Return the [x, y] coordinate for the center point of the cell that contains the specified text.  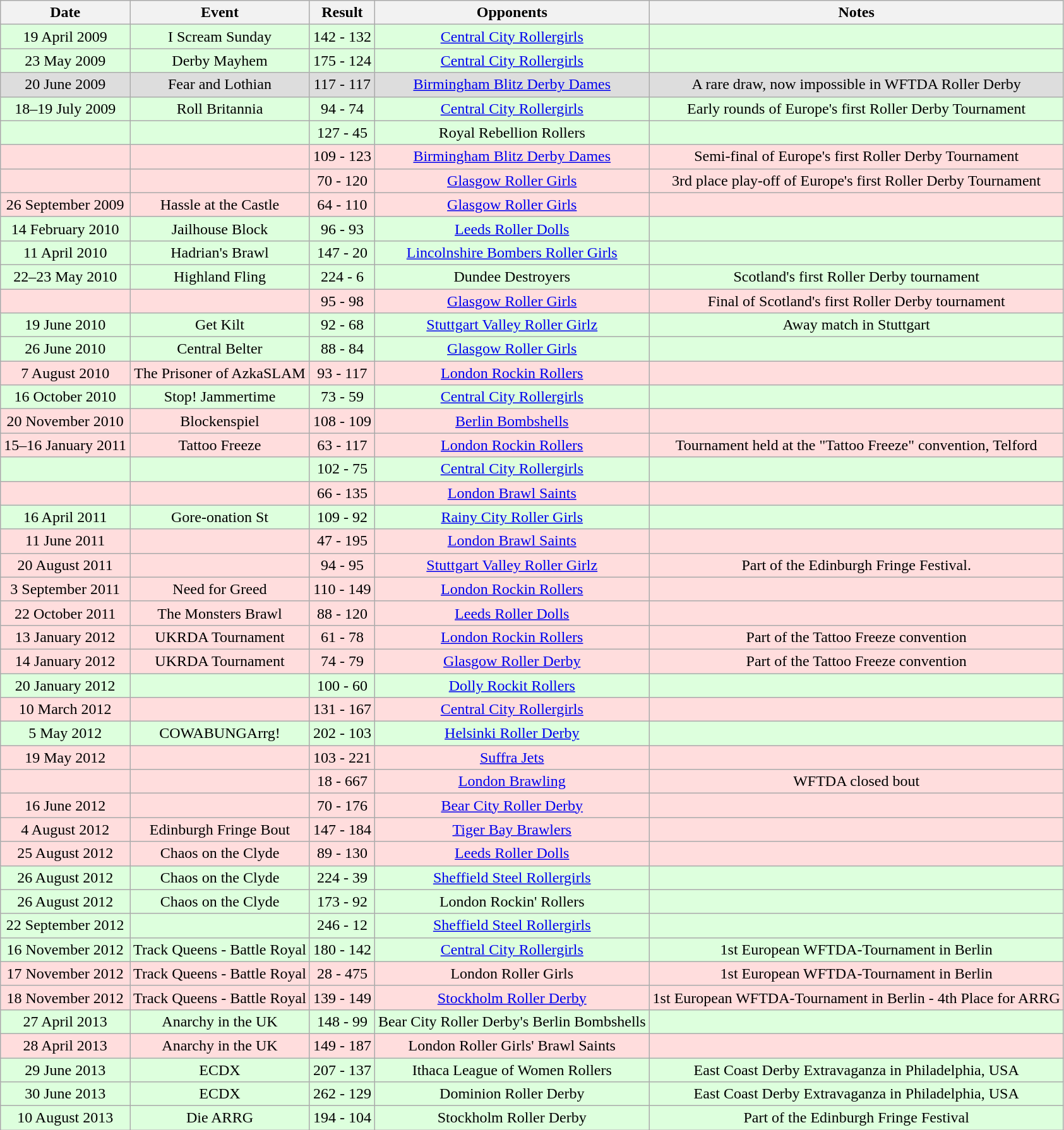
102 - 75 [342, 469]
WFTDA closed bout [856, 782]
Part of the Edinburgh Fringe Festival. [856, 565]
Derby Mayhem [220, 61]
16 April 2011 [66, 517]
47 - 195 [342, 541]
Bear City Roller Derby's Berlin Bombshells [511, 1021]
109 - 123 [342, 157]
89 - 130 [342, 853]
Notes [856, 13]
28 April 2013 [66, 1045]
142 - 132 [342, 37]
13 January 2012 [66, 637]
10 August 2013 [66, 1118]
16 October 2010 [66, 397]
London Brawling [511, 782]
63 - 117 [342, 445]
94 - 95 [342, 565]
London Roller Girls' Brawl Saints [511, 1045]
Fear and Lothian [220, 85]
64 - 110 [342, 205]
100 - 60 [342, 685]
Opponents [511, 13]
22 September 2012 [66, 925]
23 May 2009 [66, 61]
202 - 103 [342, 734]
175 - 124 [342, 61]
95 - 98 [342, 301]
Central Belter [220, 349]
147 - 184 [342, 830]
I Scream Sunday [220, 37]
Lincolnshire Bombers Roller Girls [511, 253]
7 August 2010 [66, 373]
London Rockin' Rollers [511, 901]
92 - 68 [342, 325]
110 - 149 [342, 589]
26 June 2010 [66, 349]
Hadrian's Brawl [220, 253]
Tournament held at the "Tattoo Freeze" convention, Telford [856, 445]
Scotland's first Roller Derby tournament [856, 277]
127 - 45 [342, 133]
180 - 142 [342, 949]
Stop! Jammertime [220, 397]
96 - 93 [342, 229]
Glasgow Roller Derby [511, 661]
Away match in Stuttgart [856, 325]
Suffra Jets [511, 758]
149 - 187 [342, 1045]
246 - 12 [342, 925]
Hassle at the Castle [220, 205]
19 April 2009 [66, 37]
The Prisoner of AzkaSLAM [220, 373]
The Monsters Brawl [220, 613]
Dundee Destroyers [511, 277]
194 - 104 [342, 1118]
224 - 39 [342, 877]
Event [220, 13]
Gore-onation St [220, 517]
4 August 2012 [66, 830]
10 March 2012 [66, 710]
Blockenspiel [220, 421]
Royal Rebellion Rollers [511, 133]
Tiger Bay Brawlers [511, 830]
16 June 2012 [66, 806]
Get Kilt [220, 325]
Dolly Rockit Rollers [511, 685]
14 February 2010 [66, 229]
88 - 120 [342, 613]
131 - 167 [342, 710]
25 August 2012 [66, 853]
70 - 176 [342, 806]
Result [342, 13]
117 - 117 [342, 85]
61 - 78 [342, 637]
19 June 2010 [66, 325]
22–23 May 2010 [66, 277]
147 - 20 [342, 253]
27 April 2013 [66, 1021]
London Roller Girls [511, 973]
29 June 2013 [66, 1070]
Berlin Bombshells [511, 421]
28 - 475 [342, 973]
20 August 2011 [66, 565]
COWABUNGArrg! [220, 734]
88 - 84 [342, 349]
11 June 2011 [66, 541]
Roll Britannia [220, 109]
74 - 79 [342, 661]
Early rounds of Europe's first Roller Derby Tournament [856, 109]
Bear City Roller Derby [511, 806]
Ithaca League of Women Rollers [511, 1070]
16 November 2012 [66, 949]
70 - 120 [342, 181]
30 June 2013 [66, 1094]
103 - 221 [342, 758]
Edinburgh Fringe Bout [220, 830]
18 - 667 [342, 782]
Semi-final of Europe's first Roller Derby Tournament [856, 157]
3 September 2011 [66, 589]
19 May 2012 [66, 758]
Jailhouse Block [220, 229]
Highland Fling [220, 277]
17 November 2012 [66, 973]
20 January 2012 [66, 685]
73 - 59 [342, 397]
Rainy City Roller Girls [511, 517]
15–16 January 2011 [66, 445]
66 - 135 [342, 493]
173 - 92 [342, 901]
109 - 92 [342, 517]
Die ARRG [220, 1118]
Tattoo Freeze [220, 445]
94 - 74 [342, 109]
93 - 117 [342, 373]
20 June 2009 [66, 85]
22 October 2011 [66, 613]
Date [66, 13]
148 - 99 [342, 1021]
26 September 2009 [66, 205]
3rd place play-off of Europe's first Roller Derby Tournament [856, 181]
Need for Greed [220, 589]
Final of Scotland's first Roller Derby tournament [856, 301]
Helsinki Roller Derby [511, 734]
108 - 109 [342, 421]
20 November 2010 [66, 421]
139 - 149 [342, 997]
18–19 July 2009 [66, 109]
A rare draw, now impossible in WFTDA Roller Derby [856, 85]
14 January 2012 [66, 661]
224 - 6 [342, 277]
1st European WFTDA-Tournament in Berlin - 4th Place for ARRG [856, 997]
18 November 2012 [66, 997]
11 April 2010 [66, 253]
Part of the Edinburgh Fringe Festival [856, 1118]
Dominion Roller Derby [511, 1094]
5 May 2012 [66, 734]
207 - 137 [342, 1070]
262 - 129 [342, 1094]
